Search for the cell housing the specified text and yield its (x, y) center coordinate. 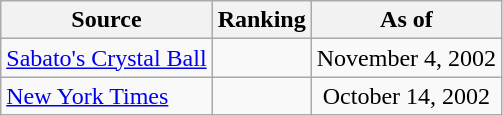
Source (106, 20)
November 4, 2002 (406, 58)
As of (406, 20)
October 14, 2002 (406, 96)
Ranking (262, 20)
Sabato's Crystal Ball (106, 58)
New York Times (106, 96)
